From the cell containing the given text, extract its center point as (x, y) coordinate. 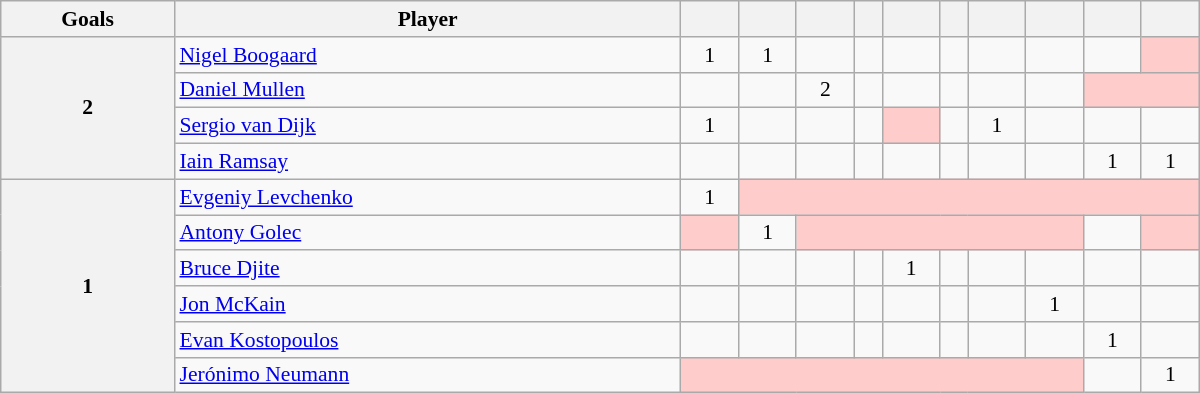
Bruce Djite (427, 269)
Jon McKain (427, 304)
Antony Golec (427, 233)
Goals (88, 19)
Player (427, 19)
Nigel Boogaard (427, 55)
Evan Kostopoulos (427, 340)
Sergio van Dijk (427, 126)
Daniel Mullen (427, 90)
Jerónimo Neumann (427, 375)
Iain Ramsay (427, 162)
Evgeniy Levchenko (427, 197)
